Return the (x, y) coordinate for the center point of the cell that contains the specified text.  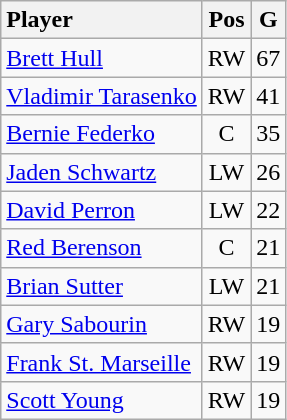
G (268, 20)
Frank St. Marseille (102, 362)
Brian Sutter (102, 286)
David Perron (102, 210)
Pos (226, 20)
41 (268, 96)
Scott Young (102, 400)
67 (268, 58)
Vladimir Tarasenko (102, 96)
Player (102, 20)
Jaden Schwartz (102, 172)
Brett Hull (102, 58)
26 (268, 172)
35 (268, 134)
Gary Sabourin (102, 324)
Bernie Federko (102, 134)
22 (268, 210)
Red Berenson (102, 248)
